Return (X, Y) of the center of cell containing provided text 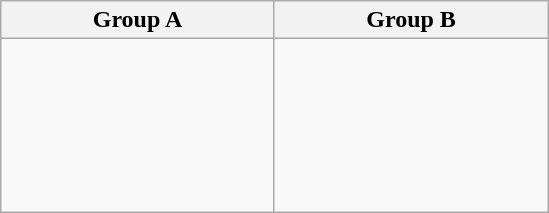
Group B (411, 20)
Group A (138, 20)
